From the cell containing the given text, extract its center point as [X, Y] coordinate. 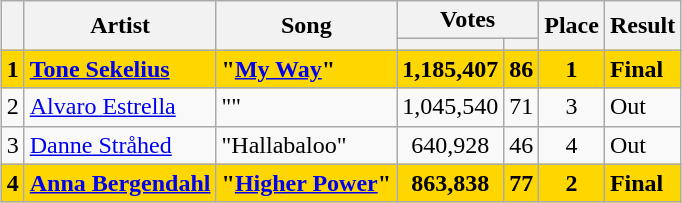
Tone Sekelius [120, 69]
Votes [468, 20]
"Higher Power" [306, 183]
Anna Bergendahl [120, 183]
Alvaro Estrella [120, 107]
863,838 [450, 183]
"Hallabaloo" [306, 145]
46 [522, 145]
86 [522, 69]
77 [522, 183]
"" [306, 107]
Artist [120, 26]
Result [642, 26]
1,045,540 [450, 107]
"My Way" [306, 69]
Place [572, 26]
71 [522, 107]
Song [306, 26]
640,928 [450, 145]
Danne Stråhed [120, 145]
1,185,407 [450, 69]
